Output the [X, Y] coordinate of the center of the cell containing the given text.  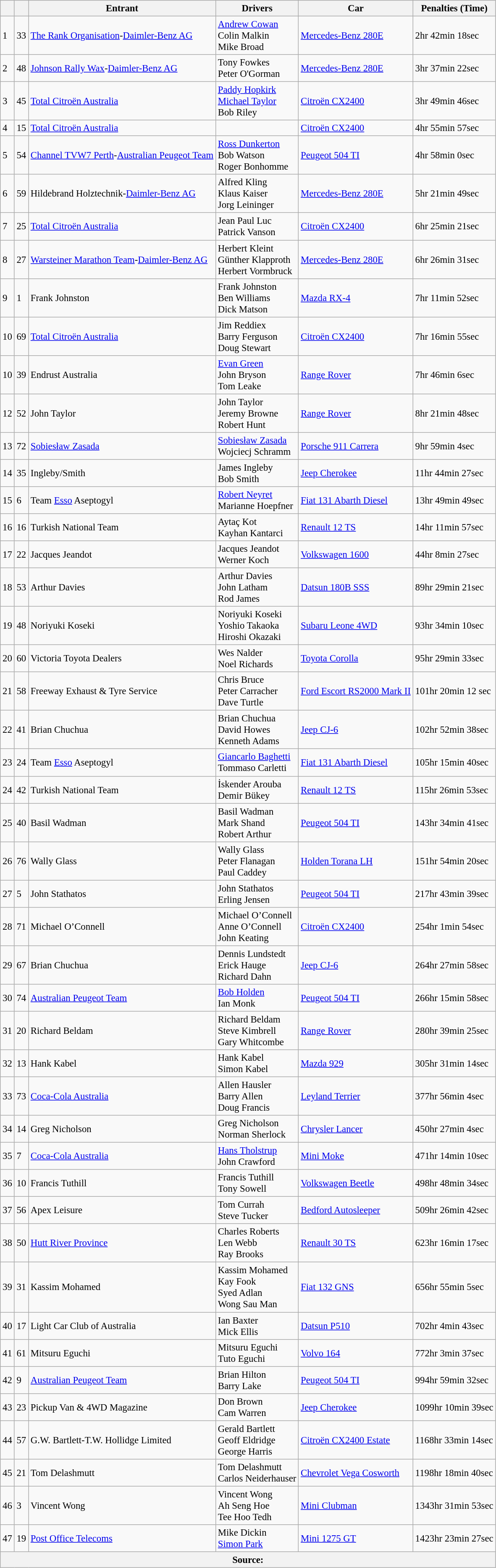
Tony Fowkes Peter O'Gorman [257, 68]
151hr 54min 20sec [454, 861]
Entrant [122, 8]
Wally Glass [122, 861]
2hr 42min 18sec [454, 36]
Leyland Terrier [356, 1096]
46 [8, 1505]
143hr 34min 41sec [454, 823]
Aytaç Kot Kayhan Kantarci [257, 527]
Wes Nalder Noel Richards [257, 658]
Kassim Mohamed [122, 1287]
Car [356, 8]
54 [21, 155]
Alfred Kling Klaus Kaiser Jorg Leininger [257, 194]
76 [21, 861]
Warsteiner Marathon Team-Daimler-Benz AG [122, 260]
1423hr 23min 27sec [454, 1539]
71 [21, 927]
217hr 43min 39sec [454, 894]
Fiat 132 GNS [356, 1287]
Citroën CX2400 Estate [356, 1440]
İskender Arouba Demir Bükey [257, 789]
69 [21, 336]
Basil Wadman [122, 823]
34 [8, 1129]
Noriyuki Koseki [122, 626]
43 [8, 1407]
29 [8, 965]
9hr 59min 4sec [454, 446]
Toyota Corolla [356, 658]
Drivers [257, 8]
14hr 11min 57sec [454, 527]
Giancarlo Baghetti Tommaso Carletti [257, 763]
450hr 27min 4sec [454, 1129]
Chevrolet Vega Cosworth [356, 1473]
Paddy Hopkirk Michael Taylor Bob Riley [257, 101]
1343hr 31min 53sec [454, 1505]
18 [8, 587]
Tom Currah Steve Tucker [257, 1210]
Ian Baxter Mick Ellis [257, 1326]
Herbert Kleint Günther Klapproth Herbert Vormbruck [257, 260]
Greg Nicholson [122, 1129]
58 [21, 691]
Mitsuru Eguchi [122, 1353]
6hr 25min 21sec [454, 227]
50 [21, 1243]
89hr 29min 21sec [454, 587]
5hr 21min 49sec [454, 194]
101hr 20min 12 sec [454, 691]
7hr 11min 52sec [454, 298]
John Taylor Jeremy Browne Robert Hunt [257, 413]
95hr 29min 33sec [454, 658]
994hr 59min 32sec [454, 1380]
Bedford Autosleeper [356, 1210]
Jacques Jeandot [122, 554]
26 [8, 861]
8 [8, 260]
12 [8, 413]
656hr 55min 5sec [454, 1287]
Francis Tuthill Tony Sowell [257, 1183]
Datsun 180B SSS [356, 587]
1099hr 10min 39sec [454, 1407]
105hr 15min 40sec [454, 763]
6hr 26min 31sec [454, 260]
Ingleby/Smith [122, 473]
Light Car Club of Australia [122, 1326]
Kassim Mohamed Kay Fook Syed Adlan Wong Sau Man [257, 1287]
115hr 26min 53sec [454, 789]
Francis Tuthill [122, 1183]
Arthur Davies [122, 587]
Greg Nicholson Norman Sherlock [257, 1129]
74 [21, 998]
254hr 1min 54sec [454, 927]
471hr 14min 10sec [454, 1156]
702hr 4min 43sec [454, 1326]
Penalties (Time) [454, 8]
280hr 39min 25sec [454, 1030]
Andrew Cowan Colin Malkin Mike Broad [257, 36]
Allen Hausler Barry Allen Doug Francis [257, 1096]
4hr 55min 57sec [454, 128]
Dennis Lundstedt Erick Hauge Richard Dahn [257, 965]
Vincent Wong [122, 1505]
36 [8, 1183]
264hr 27min 58sec [454, 965]
32 [8, 1063]
Endrust Australia [122, 375]
772hr 3min 37sec [454, 1353]
Tom Delashmutt [122, 1473]
Freeway Exhaust & Tyre Service [122, 691]
Post Office Telecoms [122, 1539]
Hildebrand Holztechnik-Daimler-Benz AG [122, 194]
4hr 58min 0sec [454, 155]
44hr 8min 27sec [454, 554]
7hr 16min 55sec [454, 336]
4 [8, 128]
102hr 52min 38sec [454, 730]
Evan Green John Bryson Tom Leake [257, 375]
3hr 37min 22sec [454, 68]
93hr 34min 10sec [454, 626]
11hr 44min 27sec [454, 473]
Hans Tholstrup John Crawford [257, 1156]
Jacques Jeandot Werner Koch [257, 554]
Johnson Rally Wax-Daimler-Benz AG [122, 68]
Hank Kabel [122, 1063]
57 [21, 1440]
Jim Reddiex Barry Ferguson Doug Stewart [257, 336]
61 [21, 1353]
60 [21, 658]
Tom Delashmutt Carlos Neiderhauser [257, 1473]
1168hr 33min 14sec [454, 1440]
377hr 56min 4sec [454, 1096]
73 [21, 1096]
44 [8, 1440]
John Stathatos [122, 894]
Vincent Wong Ah Seng Hoe Tee Hoo Tedh [257, 1505]
Source: [248, 1560]
Mitsuru Eguchi Tuto Eguchi [257, 1353]
Frank Johnston [122, 298]
The Rank Organisation-Daimler-Benz AG [122, 36]
Porsche 911 Carrera [356, 446]
Gerald Bartlett Geoff Eldridge George Harris [257, 1440]
John Taylor [122, 413]
Brian Chuchua David Howes Kenneth Adams [257, 730]
Sobiesław Zasada Wojciecj Schramm [257, 446]
509hr 26min 42sec [454, 1210]
13hr 49min 49sec [454, 501]
G.W. Bartlett-T.W. Hollidge Limited [122, 1440]
Michael O’Connell Anne O’Connell John Keating [257, 927]
623hr 16min 17sec [454, 1243]
56 [21, 1210]
Volvo 164 [356, 1353]
498hr 48min 34sec [454, 1183]
Frank Johnston Ben Williams Dick Matson [257, 298]
Mazda RX-4 [356, 298]
James Ingleby Bob Smith [257, 473]
Jean Paul Luc Patrick Vanson [257, 227]
72 [21, 446]
Hutt River Province [122, 1243]
2 [8, 68]
38 [8, 1243]
Noriyuki Koseki Yoshio Takaoka Hiroshi Okazaki [257, 626]
Volkswagen 1600 [356, 554]
30 [8, 998]
Renault 30 TS [356, 1243]
Charles Roberts Len Webb Ray Brooks [257, 1243]
Volkswagen Beetle [356, 1183]
Datsun P510 [356, 1326]
Channel TVW7 Perth-Australian Peugeot Team [122, 155]
52 [21, 413]
Sobiesław Zasada [122, 446]
Hank Kabel Simon Kabel [257, 1063]
Ross Dunkerton Bob Watson Roger Bonhomme [257, 155]
Holden Torana LH [356, 861]
John Stathatos Erling Jensen [257, 894]
Basil Wadman Mark Shand Robert Arthur [257, 823]
Don Brown Cam Warren [257, 1407]
Wally Glass Peter Flanagan Paul Caddey [257, 861]
Mini Moke [356, 1156]
28 [8, 927]
8hr 21min 48sec [454, 413]
Arthur Davies John Latham Rod James [257, 587]
Ford Escort RS2000 Mark II [356, 691]
Mike Dickin Simon Park [257, 1539]
59 [21, 194]
53 [21, 587]
Richard Beldam Steve Kimbrell Gary Whitcombe [257, 1030]
Brian Hilton Barry Lake [257, 1380]
Pickup Van & 4WD Magazine [122, 1407]
Chris Bruce Peter Carracher Dave Turtle [257, 691]
305hr 31min 14sec [454, 1063]
47 [8, 1539]
Robert Neyret Marianne Hoepfner [257, 501]
266hr 15min 58sec [454, 998]
Chrysler Lancer [356, 1129]
67 [21, 965]
Michael O’Connell [122, 927]
1198hr 18min 40sec [454, 1473]
37 [8, 1210]
Richard Beldam [122, 1030]
Mini Clubman [356, 1505]
7hr 46min 6sec [454, 375]
Mini 1275 GT [356, 1539]
3hr 49min 46sec [454, 101]
Victoria Toyota Dealers [122, 658]
Mazda 929 [356, 1063]
Apex Leisure [122, 1210]
Bob Holden Ian Monk [257, 998]
Subaru Leone 4WD [356, 626]
